For the text-containing cell, return its midpoint in (x, y) coordinate format. 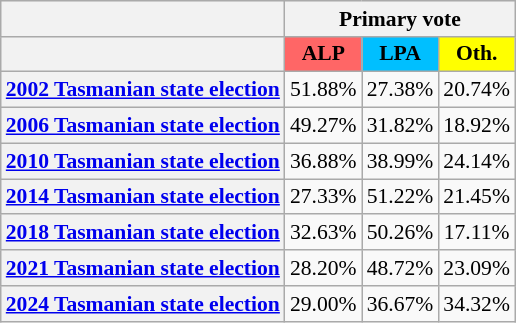
23.09% (476, 268)
2010 Tasmanian state election (143, 161)
ALP (324, 54)
Primary vote (400, 18)
27.38% (400, 90)
2002 Tasmanian state election (143, 90)
36.67% (400, 303)
51.22% (400, 196)
34.32% (476, 303)
2014 Tasmanian state election (143, 196)
LPA (400, 54)
27.33% (324, 196)
20.74% (476, 90)
50.26% (400, 232)
31.82% (400, 125)
18.92% (476, 125)
29.00% (324, 303)
38.99% (400, 161)
49.27% (324, 125)
24.14% (476, 161)
2018 Tasmanian state election (143, 232)
2006 Tasmanian state election (143, 125)
28.20% (324, 268)
2024 Tasmanian state election (143, 303)
2021 Tasmanian state election (143, 268)
32.63% (324, 232)
17.11% (476, 232)
48.72% (400, 268)
51.88% (324, 90)
36.88% (324, 161)
Oth. (476, 54)
21.45% (476, 196)
